Scan for the cell matching the given text and deliver its (x, y) coordinate at center. 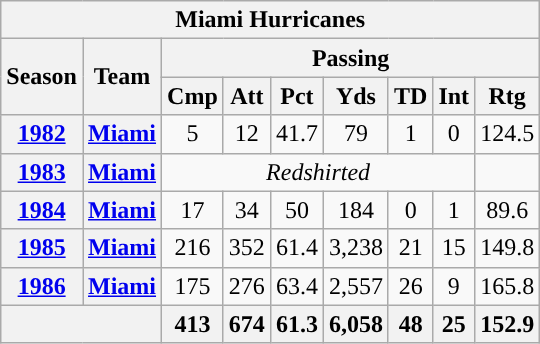
61.3 (296, 324)
Cmp (193, 96)
21 (410, 248)
1983 (42, 172)
216 (193, 248)
165.8 (508, 286)
276 (246, 286)
Yds (356, 96)
79 (356, 134)
34 (246, 210)
Team (122, 77)
674 (246, 324)
25 (454, 324)
413 (193, 324)
61.4 (296, 248)
TD (410, 96)
Int (454, 96)
1982 (42, 134)
26 (410, 286)
3,238 (356, 248)
48 (410, 324)
Miami Hurricanes (270, 20)
Pct (296, 96)
Season (42, 77)
1985 (42, 248)
2,557 (356, 286)
5 (193, 134)
89.6 (508, 210)
184 (356, 210)
Redshirted (318, 172)
149.8 (508, 248)
1984 (42, 210)
6,058 (356, 324)
Rtg (508, 96)
50 (296, 210)
15 (454, 248)
175 (193, 286)
17 (193, 210)
124.5 (508, 134)
352 (246, 248)
63.4 (296, 286)
12 (246, 134)
Passing (351, 58)
9 (454, 286)
41.7 (296, 134)
152.9 (508, 324)
1986 (42, 286)
Att (246, 96)
